Identify which cell holds the provided text, then report its [X, Y] central coordinate. 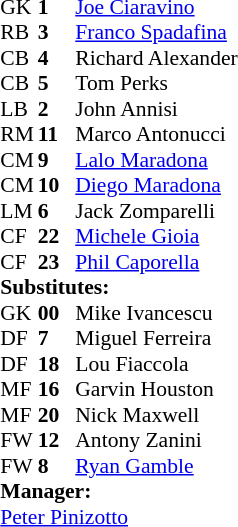
LB [19, 109]
20 [57, 415]
00 [57, 313]
Lalo Maradona [156, 160]
Tom Perks [156, 83]
18 [57, 364]
Antony Zanini [156, 441]
Richard Alexander [156, 58]
10 [57, 185]
Jack Zomparelli [156, 211]
Lou Fiaccola [156, 364]
Diego Maradona [156, 185]
4 [57, 58]
11 [57, 135]
Franco Spadafina [156, 33]
12 [57, 441]
RM [19, 135]
9 [57, 160]
Garvin Houston [156, 389]
16 [57, 389]
5 [57, 83]
Ryan Gamble [156, 466]
2 [57, 109]
Marco Antonucci [156, 135]
John Annisi [156, 109]
LM [19, 211]
6 [57, 211]
7 [57, 339]
Michele Gioia [156, 237]
Manager: [118, 491]
GK [19, 313]
8 [57, 466]
23 [57, 262]
22 [57, 237]
Phil Caporella [156, 262]
Nick Maxwell [156, 415]
3 [57, 33]
RB [19, 33]
Mike Ivancescu [156, 313]
Miguel Ferreira [156, 339]
Substitutes: [118, 287]
